Identify which cell holds the provided text, then report its (X, Y) central coordinate. 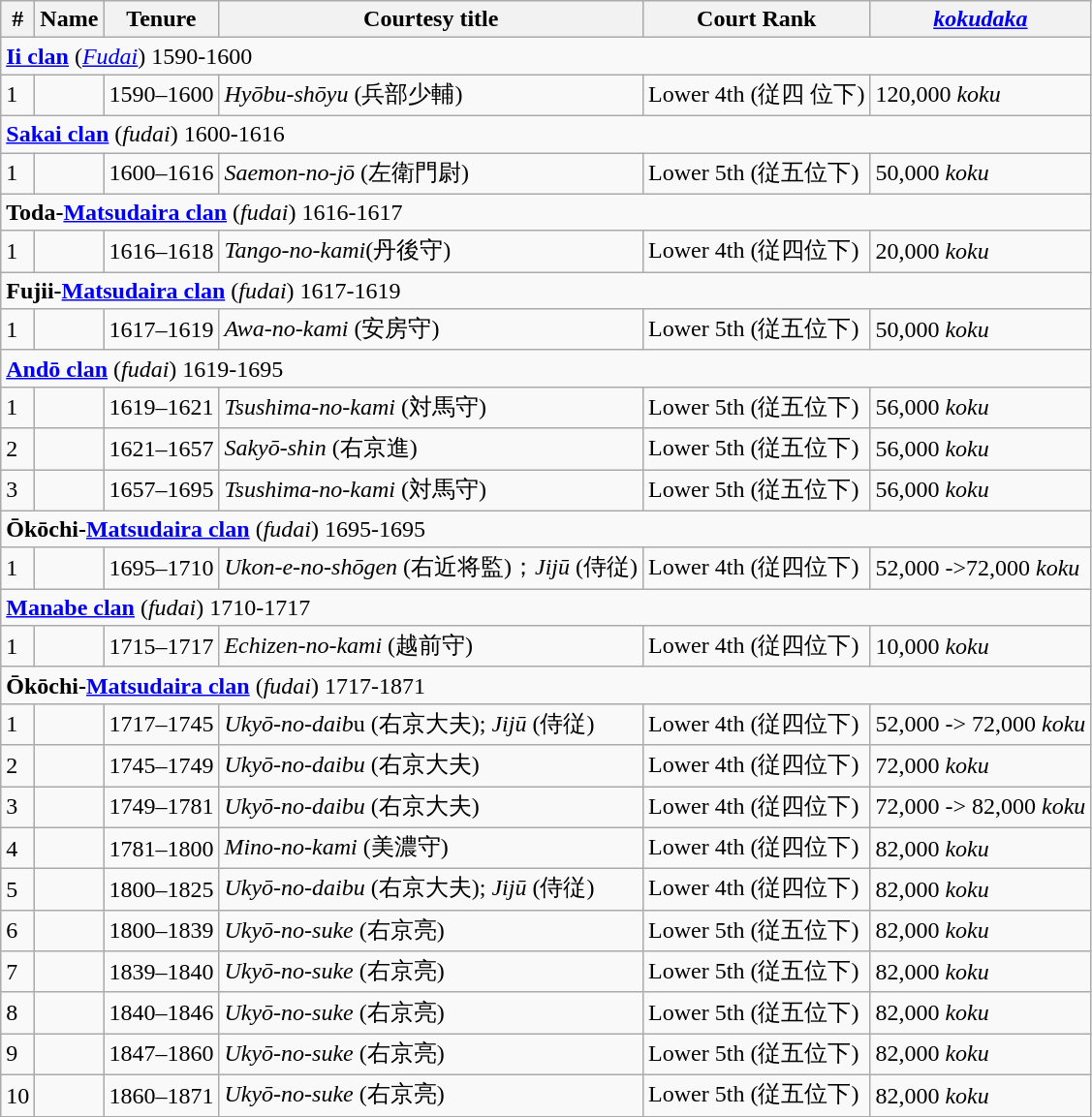
1847–1860 (161, 1054)
52,000 ->72,000 koku (981, 568)
1616–1618 (161, 252)
Ukon-e-no-shōgen (右近将監)；Jijū (侍従) (431, 568)
1800–1839 (161, 930)
72,000 -> 82,000 koku (981, 808)
Toda-Matsudaira clan (fudai) 1616-1617 (546, 212)
Tango-no-kami(丹後守) (431, 252)
1617–1619 (161, 329)
72,000 koku (981, 765)
Awa-no-kami (安房守) (431, 329)
Name (70, 19)
Hyōbu-shōyu (兵部少輔) (431, 95)
1600–1616 (161, 174)
Andō clan (fudai) 1619-1695 (546, 368)
1621–1657 (161, 450)
10 (17, 1095)
Ōkōchi-Matsudaira clan (fudai) 1695-1695 (546, 529)
1715–1717 (161, 647)
Manabe clan (fudai) 1710-1717 (546, 607)
Fujii-Matsudaira clan (fudai) 1617-1619 (546, 291)
Courtesy title (431, 19)
kokudaka (981, 19)
Echizen-no-kami (越前守) (431, 647)
Tenure (161, 19)
5 (17, 889)
1590–1600 (161, 95)
Ōkōchi-Matsudaira clan (fudai) 1717-1871 (546, 685)
1745–1749 (161, 765)
1749–1781 (161, 808)
Saemon-no-jō (左衛門尉) (431, 174)
Sakyō-shin (右京進) (431, 450)
52,000 -> 72,000 koku (981, 725)
1619–1621 (161, 407)
1800–1825 (161, 889)
1717–1745 (161, 725)
8 (17, 1013)
6 (17, 930)
1781–1800 (161, 849)
1695–1710 (161, 568)
Ii clan (Fudai) 1590-1600 (546, 56)
7 (17, 973)
Lower 4th (従四 位下) (757, 95)
20,000 koku (981, 252)
Mino-no-kami (美濃守) (431, 849)
1840–1846 (161, 1013)
# (17, 19)
120,000 koku (981, 95)
9 (17, 1054)
Sakai clan (fudai) 1600-1616 (546, 134)
Court Rank (757, 19)
1839–1840 (161, 973)
10,000 koku (981, 647)
1860–1871 (161, 1095)
1657–1695 (161, 490)
4 (17, 849)
